Pinpoint the cell where the given text exists, returning its (X, Y) midpoint coordinate. 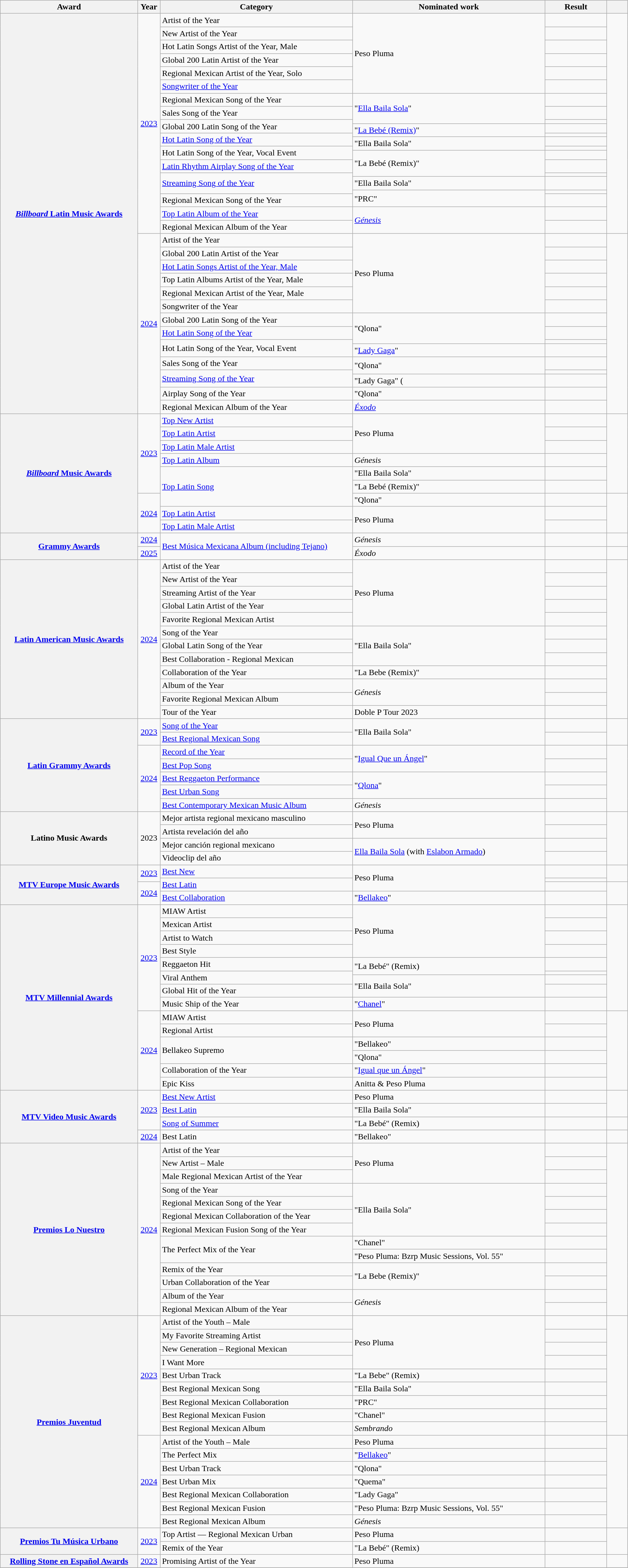
Ella Baila Sola (with Eslabon Armado) (449, 851)
Best Collaboration - Regional Mexican (256, 659)
Epic Kiss (256, 1084)
Nominated work (449, 7)
Rolling Stone en Español Awards (69, 1561)
Grammy Awards (69, 546)
Best Contemporary Mexican Music Album (256, 805)
Favorite Regional Mexican Album (256, 699)
Premios Juventud (69, 1422)
Premios Lo Nuestro (69, 1230)
Top New Artist (256, 420)
Billboard Latin Music Awards (69, 214)
Regional Mexican Collaboration of the Year (256, 1216)
MTV Video Music Awards (69, 1117)
Urban Collaboration of the Year (256, 1283)
Regional Mexican Artist of the Year, Solo (256, 73)
Anitta & Peso Pluma (449, 1084)
Male Regional Mexican Artist of the Year (256, 1176)
"Lady Gaga" ( (449, 381)
Top Latin Album of the Year (256, 214)
Award (69, 7)
"Igual Que un Ángel" (449, 758)
Artista revelación del año (256, 832)
Song of Summer (256, 1123)
Favorite Regional Mexican Artist (256, 619)
"La Bebe" (Remix) (449, 1375)
Top Latin Album (256, 460)
The Perfect Mix of the Year (256, 1249)
I Want More (256, 1362)
Best New Artist (256, 1097)
Artist to Watch (256, 938)
New Generation – Regional Mexican (256, 1349)
Tour of the Year (256, 712)
Top Latin Song (256, 487)
The Perfect Mix (256, 1455)
Top Latin Albums Artist of the Year, Male (256, 280)
"Igual que un Ángel" (449, 1070)
My Favorite Streaming Artist (256, 1336)
Bellakeo Supremo (256, 1050)
MTV Millennial Awards (69, 997)
Billboard Music Awards (69, 473)
Regional Mexican Fusion Song of the Year (256, 1230)
Category (256, 7)
Latin American Music Awards (69, 639)
Mexican Artist (256, 924)
Result (576, 7)
Music Ship of the Year (256, 1004)
Global Hit of the Year (256, 991)
MTV Europe Music Awards (69, 885)
Regional Mexican Artist of the Year, Male (256, 293)
2025 (149, 553)
Latin Grammy Awards (69, 765)
Regional Artist (256, 1031)
Mejor canción regional mexicano (256, 845)
Promising Artist of the Year (256, 1561)
New Artist – Male (256, 1163)
Record of the Year (256, 752)
Premios Tu Música Urbano (69, 1541)
Best Collaboration (256, 898)
Videoclip del año (256, 858)
Latin Rhythm Airplay Song of the Year (256, 166)
Best Style (256, 951)
Best Urban Song (256, 792)
Airplay Song of the Year (256, 394)
Best Pop Song (256, 765)
Best Música Mexicana Album (including Tejano) (256, 546)
Sembrando (449, 1429)
Reggaeton Hit (256, 964)
Global Latin Song of the Year (256, 646)
Latino Music Awards (69, 838)
"Quema" (449, 1482)
Best New (256, 871)
Year (149, 7)
Top Artist — Regional Mexican Urban (256, 1535)
Global Latin Artist of the Year (256, 606)
Best Reggaeton Performance (256, 779)
Mejor artista regional mexicano masculino (256, 818)
Best Urban Mix (256, 1482)
Streaming Artist of the Year (256, 593)
Doble P Tour 2023 (449, 712)
Viral Anthem (256, 978)
